Find where the given text appears and provide that cell's center as (X, Y) coordinate. 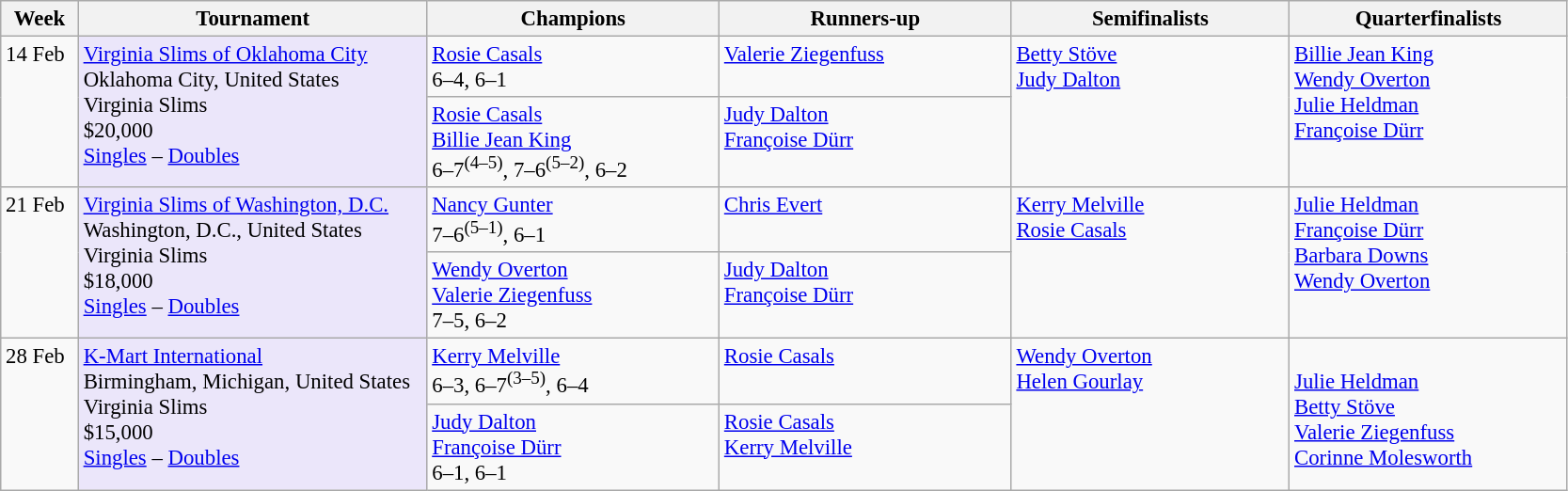
Betty Stöve Judy Dalton (1150, 113)
Wendy Overton Helen Gourlay (1150, 414)
Valerie Ziegenfuss (865, 68)
Billie Jean King Wendy Overton Julie Heldman Françoise Dürr (1429, 113)
Rosie Casals Kerry Melville (865, 447)
14 Feb (40, 113)
Kerry Melville Rosie Casals (1150, 263)
Rosie Casals (865, 371)
Virginia Slims of Washington, D.C.Washington, D.C., United StatesVirginia Slims$18,000Singles – Doubles (252, 263)
Week (40, 19)
21 Feb (40, 263)
Tournament (252, 19)
Rosie Casals Billie Jean King6–7(4–5), 7–6(5–2), 6–2 (574, 142)
Judy Dalton Françoise Dürr6–1, 6–1 (574, 447)
K-Mart InternationalBirmingham, Michigan, United StatesVirginia Slims$15,000Singles – Doubles (252, 414)
Semifinalists (1150, 19)
Rosie Casals 6–4, 6–1 (574, 68)
Julie Heldman Françoise Dürr Barbara Downs Wendy Overton (1429, 263)
Julie Heldman Betty Stöve Valerie Ziegenfuss Corinne Molesworth (1429, 414)
Runners-up (865, 19)
Virginia Slims of Oklahoma CityOklahoma City, United StatesVirginia Slims$20,000Singles – Doubles (252, 113)
Quarterfinalists (1429, 19)
Nancy Gunter 7–6(5–1), 6–1 (574, 220)
28 Feb (40, 414)
Kerry Melville 6–3, 6–7(3–5), 6–4 (574, 371)
Champions (574, 19)
Wendy Overton Valerie Ziegenfuss7–5, 6–2 (574, 295)
Chris Evert (865, 220)
